Provide the [x, y] coordinate of the cell's center where the given text is located.  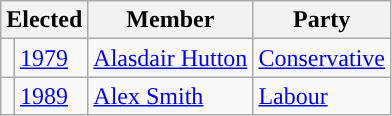
1989 [50, 96]
Member [170, 20]
Elected [44, 20]
Alasdair Hutton [170, 58]
Alex Smith [170, 96]
Conservative [322, 58]
1979 [50, 58]
Party [322, 20]
Labour [322, 96]
